From the cell containing the given text, extract its center point as (X, Y) coordinate. 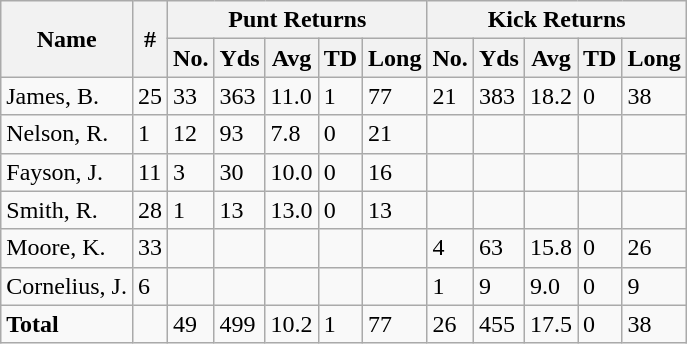
Kick Returns (556, 20)
17.5 (550, 324)
499 (240, 324)
18.2 (550, 96)
Fayson, J. (67, 172)
Punt Returns (298, 20)
28 (150, 210)
11.0 (292, 96)
Smith, R. (67, 210)
30 (240, 172)
15.8 (550, 248)
11 (150, 172)
10.0 (292, 172)
9.0 (550, 286)
13.0 (292, 210)
Cornelius, J. (67, 286)
Moore, K. (67, 248)
Total (67, 324)
7.8 (292, 134)
6 (150, 286)
10.2 (292, 324)
James, B. (67, 96)
63 (498, 248)
3 (191, 172)
93 (240, 134)
Name (67, 39)
49 (191, 324)
# (150, 39)
4 (450, 248)
Nelson, R. (67, 134)
12 (191, 134)
455 (498, 324)
383 (498, 96)
16 (395, 172)
25 (150, 96)
363 (240, 96)
